Output the (x, y) coordinate of the center of the cell containing the given text.  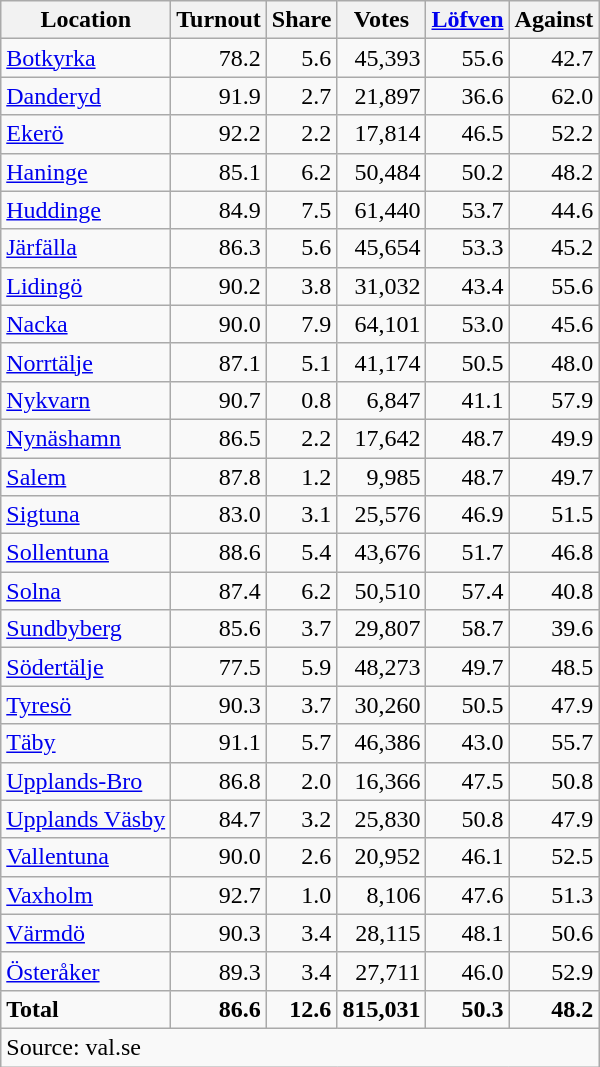
Danderyd (86, 96)
46.1 (468, 857)
83.0 (219, 515)
90.2 (219, 286)
46.8 (554, 553)
41.1 (468, 400)
31,032 (382, 286)
77.5 (219, 667)
9,985 (382, 477)
5.1 (302, 362)
62.0 (554, 96)
44.6 (554, 210)
25,576 (382, 515)
21,897 (382, 96)
2.6 (302, 857)
88.6 (219, 553)
Sollentuna (86, 553)
1.0 (302, 895)
Nykvarn (86, 400)
12.6 (302, 1009)
Vallentuna (86, 857)
25,830 (382, 819)
53.3 (468, 248)
0.8 (302, 400)
46.9 (468, 515)
48.1 (468, 933)
51.3 (554, 895)
Lidingö (86, 286)
30,260 (382, 705)
Värmdö (86, 933)
51.7 (468, 553)
2.7 (302, 96)
49.9 (554, 438)
52.2 (554, 134)
Votes (382, 20)
90.7 (219, 400)
Löfven (468, 20)
85.6 (219, 629)
8,106 (382, 895)
89.3 (219, 971)
2.0 (302, 781)
48.0 (554, 362)
86.8 (219, 781)
86.6 (219, 1009)
Nacka (86, 324)
5.9 (302, 667)
61,440 (382, 210)
Haninge (86, 172)
7.9 (302, 324)
Huddinge (86, 210)
43.0 (468, 743)
84.7 (219, 819)
57.4 (468, 591)
92.7 (219, 895)
Solna (86, 591)
16,366 (382, 781)
92.2 (219, 134)
47.5 (468, 781)
46.5 (468, 134)
46.0 (468, 971)
Järfälla (86, 248)
Norrtälje (86, 362)
Tyresö (86, 705)
27,711 (382, 971)
53.0 (468, 324)
Ekerö (86, 134)
64,101 (382, 324)
Total (86, 1009)
45.6 (554, 324)
45,393 (382, 58)
40.8 (554, 591)
Nynäshamn (86, 438)
5.4 (302, 553)
36.6 (468, 96)
42.7 (554, 58)
86.5 (219, 438)
39.6 (554, 629)
Södertälje (86, 667)
Vaxholm (86, 895)
58.7 (468, 629)
17,642 (382, 438)
50.2 (468, 172)
48.5 (554, 667)
48,273 (382, 667)
29,807 (382, 629)
Source: val.se (300, 1047)
Upplands-Bro (86, 781)
6,847 (382, 400)
46,386 (382, 743)
86.3 (219, 248)
50,484 (382, 172)
Salem (86, 477)
5.7 (302, 743)
85.1 (219, 172)
45,654 (382, 248)
87.1 (219, 362)
28,115 (382, 933)
84.9 (219, 210)
Sundbyberg (86, 629)
91.1 (219, 743)
Sigtuna (86, 515)
20,952 (382, 857)
3.8 (302, 286)
87.4 (219, 591)
43,676 (382, 553)
55.7 (554, 743)
7.5 (302, 210)
Upplands Väsby (86, 819)
53.7 (468, 210)
Turnout (219, 20)
50.3 (468, 1009)
17,814 (382, 134)
815,031 (382, 1009)
1.2 (302, 477)
78.2 (219, 58)
47.6 (468, 895)
Share (302, 20)
3.2 (302, 819)
52.5 (554, 857)
3.1 (302, 515)
87.8 (219, 477)
Botkyrka (86, 58)
Against (554, 20)
Österåker (86, 971)
57.9 (554, 400)
43.4 (468, 286)
50,510 (382, 591)
45.2 (554, 248)
Täby (86, 743)
91.9 (219, 96)
Location (86, 20)
50.6 (554, 933)
51.5 (554, 515)
52.9 (554, 971)
41,174 (382, 362)
